Capture the cell that displays the provided text and extract its (X, Y) central coordinate. 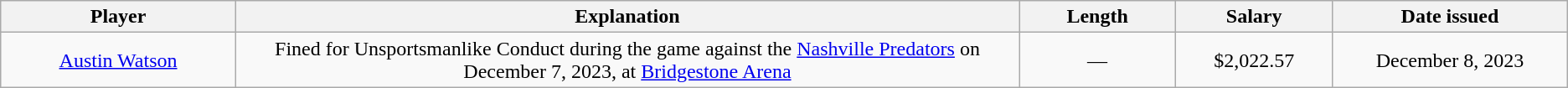
Fined for Unsportsmanlike Conduct during the game against the Nashville Predators on December 7, 2023, at Bridgestone Arena (627, 60)
Austin Watson (119, 60)
Length (1097, 17)
Salary (1255, 17)
— (1097, 60)
December 8, 2023 (1451, 60)
Date issued (1451, 17)
Player (119, 17)
Explanation (627, 17)
$2,022.57 (1255, 60)
